Find where the given text appears and provide that cell's center as [X, Y] coordinate. 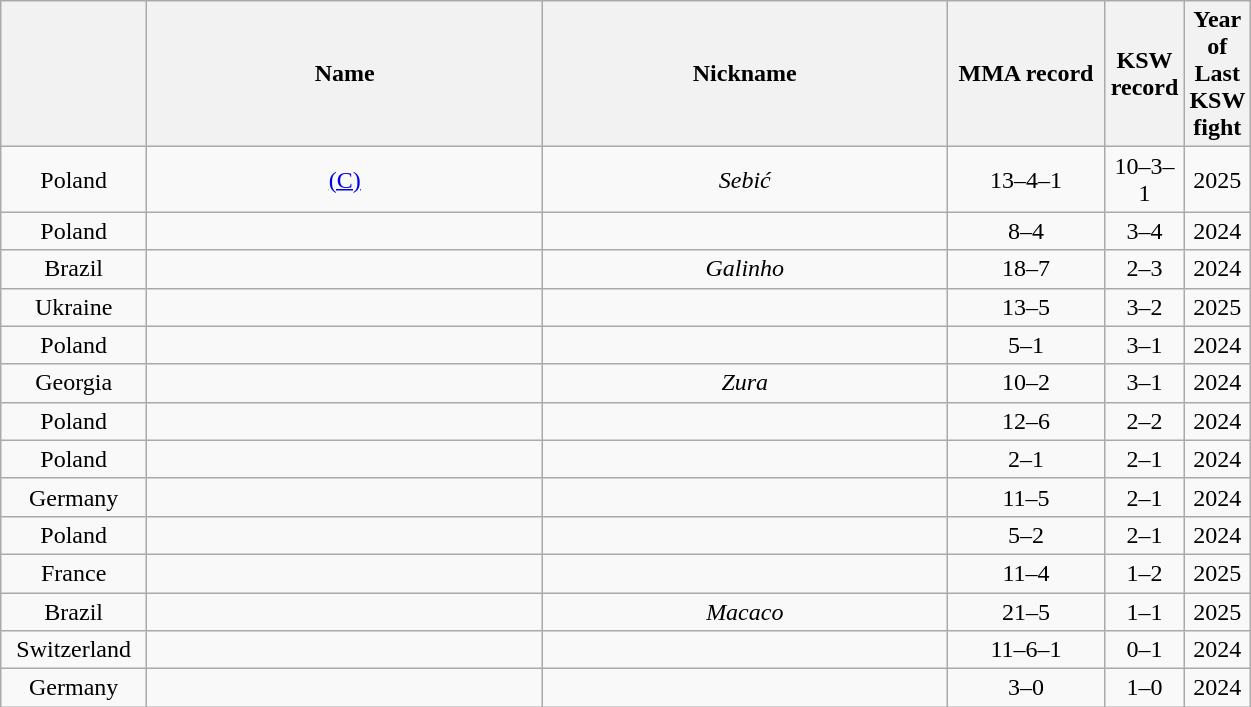
18–7 [1026, 269]
(C) [345, 180]
Sebić [745, 180]
MMA record [1026, 74]
3–0 [1026, 688]
Macaco [745, 611]
11–4 [1026, 573]
10–3–1 [1144, 180]
1–0 [1144, 688]
5–1 [1026, 345]
France [74, 573]
Switzerland [74, 650]
Name [345, 74]
Ukraine [74, 307]
Zura [745, 383]
1–2 [1144, 573]
21–5 [1026, 611]
12–6 [1026, 421]
8–4 [1026, 231]
11–6–1 [1026, 650]
KSW record [1144, 74]
13–4–1 [1026, 180]
11–5 [1026, 497]
10–2 [1026, 383]
1–1 [1144, 611]
Year of Last KSW fight [1218, 74]
13–5 [1026, 307]
5–2 [1026, 535]
Nickname [745, 74]
3–4 [1144, 231]
2–3 [1144, 269]
Georgia [74, 383]
0–1 [1144, 650]
Galinho [745, 269]
3–2 [1144, 307]
2–2 [1144, 421]
